From the cell containing the given text, extract its center point as [X, Y] coordinate. 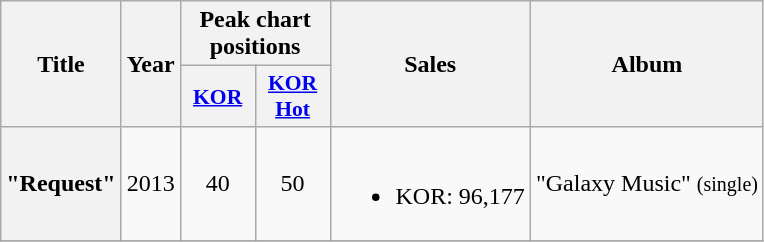
Album [646, 64]
50 [292, 184]
Title [61, 64]
KORHot [292, 96]
KOR [218, 96]
Sales [430, 64]
"Galaxy Music" (single) [646, 184]
KOR: 96,177 [430, 184]
Year [150, 64]
"Request" [61, 184]
Peak chart positions [255, 34]
40 [218, 184]
2013 [150, 184]
